Search for the cell housing the specified text and yield its [X, Y] center coordinate. 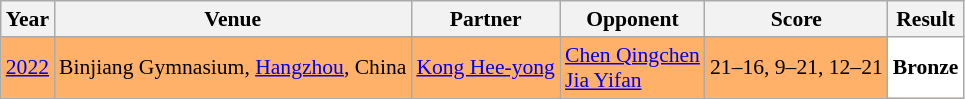
21–16, 9–21, 12–21 [796, 68]
Score [796, 19]
2022 [28, 68]
Binjiang Gymnasium, Hangzhou, China [232, 68]
Partner [486, 19]
Venue [232, 19]
Opponent [632, 19]
Kong Hee-yong [486, 68]
Year [28, 19]
Chen Qingchen Jia Yifan [632, 68]
Bronze [926, 68]
Result [926, 19]
